Search for the cell housing the specified text and yield its (x, y) center coordinate. 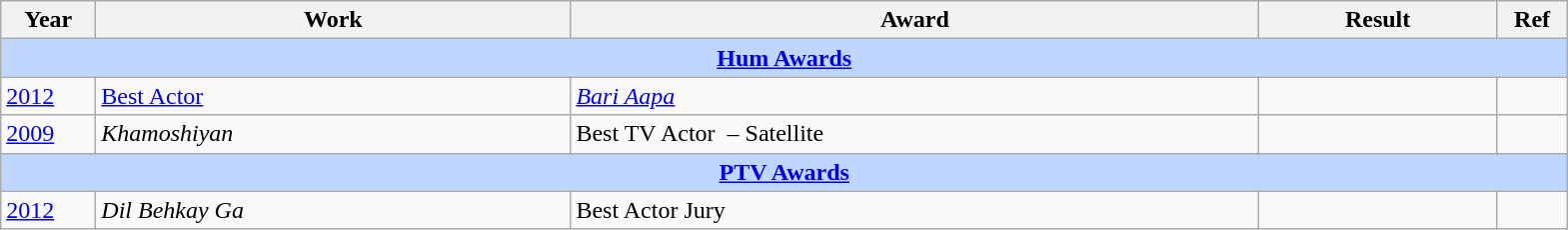
Award (915, 20)
Year (48, 20)
2009 (48, 134)
PTV Awards (784, 172)
Best TV Actor – Satellite (915, 134)
Hum Awards (784, 58)
Work (334, 20)
Dil Behkay Ga (334, 210)
Khamoshiyan (334, 134)
Result (1378, 20)
Best Actor (334, 96)
Ref (1531, 20)
Best Actor Jury (915, 210)
Bari Aapa (915, 96)
